Find where the given text appears and provide that cell's center as [X, Y] coordinate. 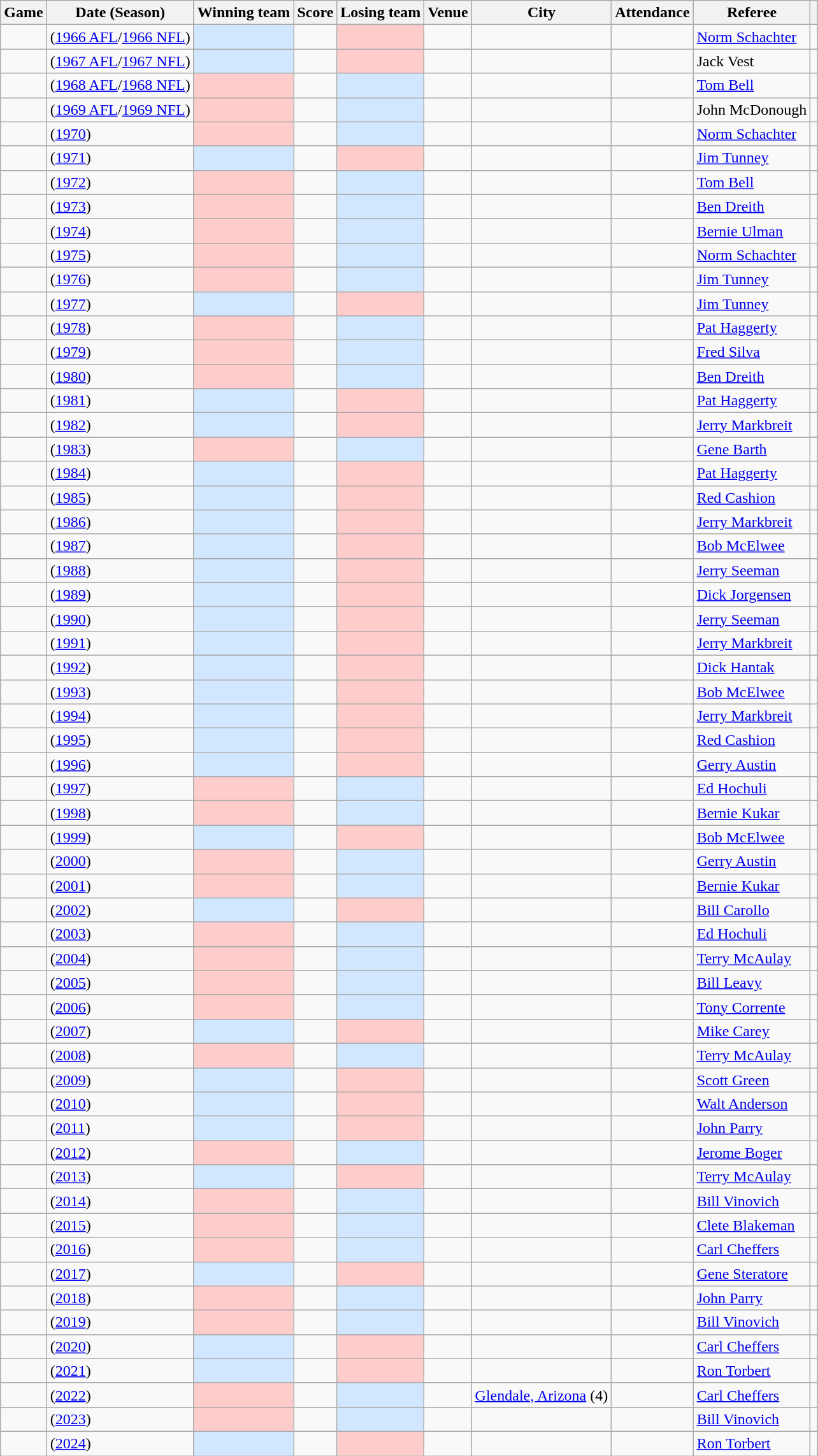
(2008) [120, 1055]
(1995) [120, 740]
(1982) [120, 425]
(1975) [120, 255]
(1977) [120, 304]
(1985) [120, 498]
Date (Season) [120, 13]
(2013) [120, 1177]
Winning team [243, 13]
Attendance [652, 13]
Jack Vest [752, 61]
Dick Hantak [752, 667]
(1972) [120, 182]
Game [24, 13]
(2000) [120, 861]
Bill Carollo [752, 910]
(2014) [120, 1201]
(2015) [120, 1225]
(2009) [120, 1080]
(2005) [120, 983]
(1991) [120, 643]
(2007) [120, 1031]
Venue [448, 13]
Bill Leavy [752, 983]
(2020) [120, 1346]
(1996) [120, 765]
(1987) [120, 546]
(1967 AFL/1967 NFL) [120, 61]
(1998) [120, 813]
(2004) [120, 958]
Gene Steratore [752, 1274]
(1993) [120, 691]
(2016) [120, 1250]
(2011) [120, 1128]
(2010) [120, 1104]
(2012) [120, 1153]
Scott Green [752, 1080]
John McDonough [752, 110]
Tony Corrente [752, 1007]
Mike Carey [752, 1031]
(1981) [120, 401]
(1966 AFL/1966 NFL) [120, 37]
(2002) [120, 910]
(1994) [120, 716]
(2019) [120, 1322]
(1976) [120, 279]
(2021) [120, 1371]
Referee [752, 13]
(1997) [120, 789]
(1992) [120, 667]
Gene Barth [752, 449]
(1968 AFL/1968 NFL) [120, 85]
(1978) [120, 328]
(2018) [120, 1298]
Walt Anderson [752, 1104]
(1990) [120, 619]
(1989) [120, 595]
(2022) [120, 1395]
(1979) [120, 352]
(1971) [120, 158]
(1970) [120, 134]
(2024) [120, 1443]
(1999) [120, 837]
Glendale, Arizona (4) [542, 1395]
(1988) [120, 570]
(2003) [120, 934]
(1974) [120, 231]
(2001) [120, 886]
Losing team [381, 13]
Bernie Ulman [752, 231]
City [542, 13]
(1973) [120, 206]
(2023) [120, 1419]
(1984) [120, 473]
Jerome Boger [752, 1153]
(2006) [120, 1007]
(1986) [120, 522]
(2017) [120, 1274]
Fred Silva [752, 352]
Clete Blakeman [752, 1225]
Score [315, 13]
Dick Jorgensen [752, 595]
(1980) [120, 377]
(1969 AFL/1969 NFL) [120, 110]
(1983) [120, 449]
